Extract the (x, y) coordinate from the center of the cell holding the provided text.  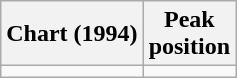
Peakposition (189, 34)
Chart (1994) (72, 34)
